Determine the (x, y) coordinate at the center of the cell enclosing the given text.  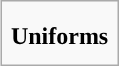
Uniforms (59, 36)
